From the cell containing the given text, extract its center point as [x, y] coordinate. 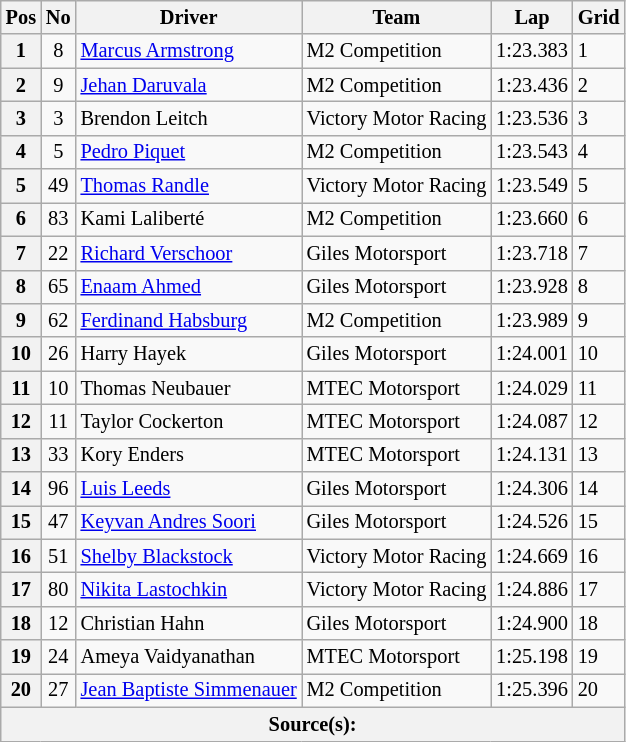
Kami Laliberté [189, 219]
Team [397, 17]
1:24.087 [532, 421]
Harry Hayek [189, 354]
1:24.900 [532, 623]
1:24.526 [532, 522]
Kory Enders [189, 455]
Ferdinand Habsburg [189, 320]
Shelby Blackstock [189, 556]
33 [58, 455]
Christian Hahn [189, 623]
1:25.396 [532, 690]
Source(s): [313, 724]
1:24.001 [532, 354]
1:23.383 [532, 51]
1:23.989 [532, 320]
Keyvan Andres Soori [189, 522]
Thomas Randle [189, 186]
47 [58, 522]
62 [58, 320]
1:23.436 [532, 85]
83 [58, 219]
26 [58, 354]
80 [58, 589]
1:23.928 [532, 287]
51 [58, 556]
27 [58, 690]
1:23.549 [532, 186]
Ameya Vaidyanathan [189, 657]
1:24.669 [532, 556]
Brendon Leitch [189, 118]
Thomas Neubauer [189, 388]
Nikita Lastochkin [189, 589]
1:24.886 [532, 589]
Jean Baptiste Simmenauer [189, 690]
Marcus Armstrong [189, 51]
96 [58, 489]
1:23.536 [532, 118]
22 [58, 253]
No [58, 17]
Grid [599, 17]
Pedro Piquet [189, 152]
1:24.306 [532, 489]
Luis Leeds [189, 489]
Richard Verschoor [189, 253]
1:23.543 [532, 152]
Taylor Cockerton [189, 421]
65 [58, 287]
Jehan Daruvala [189, 85]
Lap [532, 17]
1:24.029 [532, 388]
Enaam Ahmed [189, 287]
1:23.718 [532, 253]
Pos [21, 17]
Driver [189, 17]
1:25.198 [532, 657]
49 [58, 186]
1:24.131 [532, 455]
24 [58, 657]
1:23.660 [532, 219]
